Return (X, Y) of the center of cell containing provided text 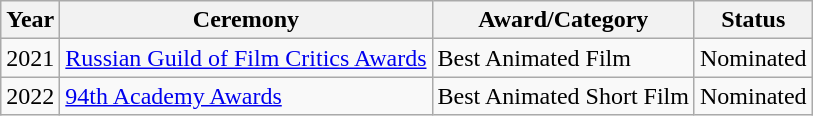
2022 (30, 96)
2021 (30, 58)
Year (30, 20)
Russian Guild of Film Critics Awards (246, 58)
Best Animated Short Film (563, 96)
Status (753, 20)
94th Academy Awards (246, 96)
Ceremony (246, 20)
Best Animated Film (563, 58)
Award/Category (563, 20)
